Extract the (X, Y) coordinate from the center of the cell holding the provided text.  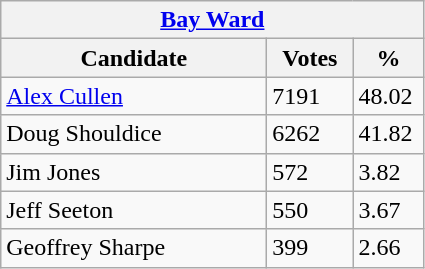
6262 (310, 134)
Jim Jones (134, 172)
48.02 (388, 96)
Geoffrey Sharpe (134, 248)
3.67 (388, 210)
550 (310, 210)
Bay Ward (212, 20)
41.82 (388, 134)
% (388, 58)
572 (310, 172)
2.66 (388, 248)
Doug Shouldice (134, 134)
Alex Cullen (134, 96)
Jeff Seeton (134, 210)
Candidate (134, 58)
399 (310, 248)
Votes (310, 58)
3.82 (388, 172)
7191 (310, 96)
